From the cell containing the given text, extract its center point as (X, Y) coordinate. 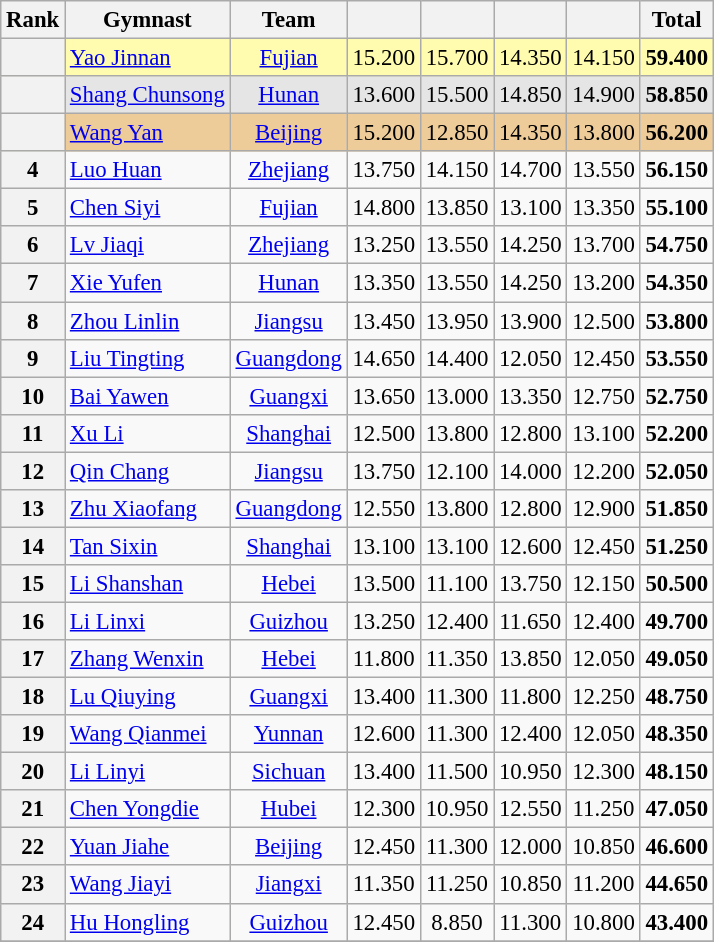
12.850 (456, 133)
Hu Hongling (148, 922)
15.700 (456, 58)
18 (33, 697)
Yuan Jiahe (148, 847)
21 (33, 809)
Rank (33, 20)
Jiangxi (288, 885)
49.050 (676, 659)
Chen Yongdie (148, 809)
Tan Sixin (148, 546)
14.850 (530, 95)
Chen Siyi (148, 208)
17 (33, 659)
48.150 (676, 772)
13.000 (456, 396)
Wang Qianmei (148, 734)
52.200 (676, 433)
13 (33, 509)
48.750 (676, 697)
13.200 (604, 283)
13.600 (384, 95)
Li Linxi (148, 621)
48.350 (676, 734)
8.850 (456, 922)
52.050 (676, 471)
13.900 (530, 321)
56.200 (676, 133)
44.650 (676, 885)
10.800 (604, 922)
7 (33, 283)
6 (33, 245)
53.800 (676, 321)
46.600 (676, 847)
15 (33, 584)
52.750 (676, 396)
Total (676, 20)
50.500 (676, 584)
Team (288, 20)
Qin Chang (148, 471)
Zhou Linlin (148, 321)
Gymnast (148, 20)
51.250 (676, 546)
51.850 (676, 509)
14.000 (530, 471)
13.700 (604, 245)
12.900 (604, 509)
24 (33, 922)
14.700 (530, 170)
12.750 (604, 396)
Bai Yawen (148, 396)
12.200 (604, 471)
Sichuan (288, 772)
16 (33, 621)
Wang Yan (148, 133)
Hubei (288, 809)
56.150 (676, 170)
5 (33, 208)
55.100 (676, 208)
49.700 (676, 621)
13.950 (456, 321)
13.450 (384, 321)
13.650 (384, 396)
19 (33, 734)
Lu Qiuying (148, 697)
12 (33, 471)
9 (33, 358)
14.900 (604, 95)
Luo Huan (148, 170)
11.500 (456, 772)
11.650 (530, 621)
12.150 (604, 584)
15.500 (456, 95)
12.100 (456, 471)
Zhang Wenxin (148, 659)
8 (33, 321)
Xu Li (148, 433)
4 (33, 170)
58.850 (676, 95)
Yunnan (288, 734)
Xie Yufen (148, 283)
53.550 (676, 358)
14.400 (456, 358)
Wang Jiayi (148, 885)
54.750 (676, 245)
59.400 (676, 58)
47.050 (676, 809)
11.100 (456, 584)
Lv Jiaqi (148, 245)
12.000 (530, 847)
11 (33, 433)
Shang Chunsong (148, 95)
43.400 (676, 922)
14.800 (384, 208)
13.500 (384, 584)
11.200 (604, 885)
Li Shanshan (148, 584)
10 (33, 396)
Li Linyi (148, 772)
23 (33, 885)
Zhu Xiaofang (148, 509)
20 (33, 772)
54.350 (676, 283)
22 (33, 847)
Liu Tingting (148, 358)
14.650 (384, 358)
12.250 (604, 697)
14 (33, 546)
Yao Jinnan (148, 58)
